From the cell containing the given text, extract its center point as (x, y) coordinate. 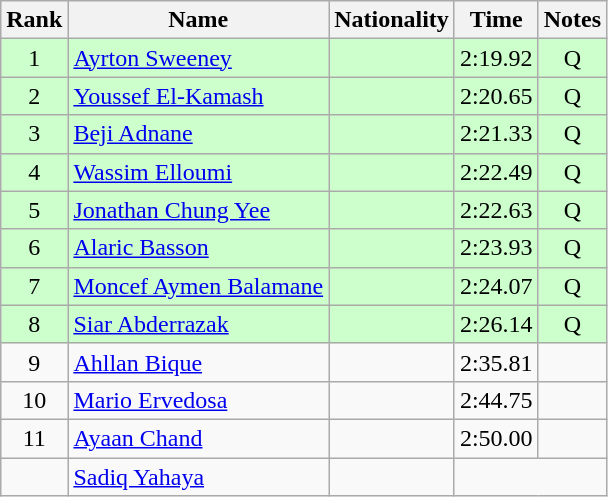
2:22.63 (496, 210)
Mario Ervedosa (198, 400)
2:35.81 (496, 362)
2:22.49 (496, 172)
2:20.65 (496, 96)
2:21.33 (496, 134)
8 (34, 324)
2:26.14 (496, 324)
Time (496, 20)
Rank (34, 20)
Ahllan Bique (198, 362)
2:23.93 (496, 248)
2:19.92 (496, 58)
3 (34, 134)
5 (34, 210)
Wassim Elloumi (198, 172)
Notes (572, 20)
Youssef El-Kamash (198, 96)
7 (34, 286)
Nationality (392, 20)
2:50.00 (496, 438)
Jonathan Chung Yee (198, 210)
2:44.75 (496, 400)
10 (34, 400)
Sadiq Yahaya (198, 477)
2 (34, 96)
1 (34, 58)
2:24.07 (496, 286)
6 (34, 248)
Name (198, 20)
Siar Abderrazak (198, 324)
Ayaan Chand (198, 438)
Alaric Basson (198, 248)
Beji Adnane (198, 134)
4 (34, 172)
11 (34, 438)
Moncef Aymen Balamane (198, 286)
Ayrton Sweeney (198, 58)
9 (34, 362)
